Identify which cell holds the provided text, then report its (x, y) central coordinate. 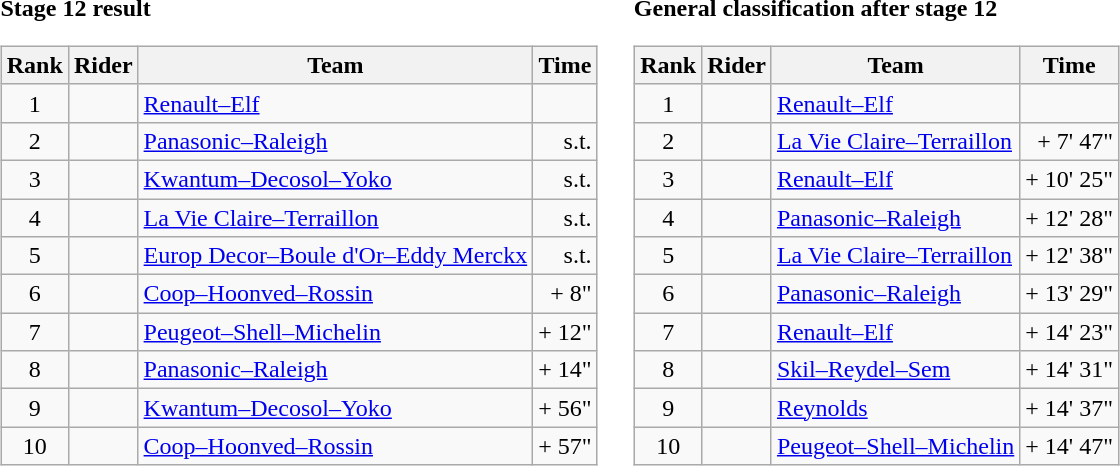
+ 14' 47" (1070, 446)
+ 12" (565, 332)
+ 14" (565, 370)
+ 12' 38" (1070, 256)
+ 8" (565, 294)
+ 12' 28" (1070, 217)
+ 14' 37" (1070, 408)
+ 56" (565, 408)
+ 14' 31" (1070, 370)
Europ Decor–Boule d'Or–Eddy Merckx (336, 256)
+ 57" (565, 446)
+ 14' 23" (1070, 332)
+ 10' 25" (1070, 179)
Reynolds (895, 408)
+ 7' 47" (1070, 141)
Skil–Reydel–Sem (895, 370)
+ 13' 29" (1070, 294)
